Return the [X, Y] coordinate for the center point of the cell that contains the specified text.  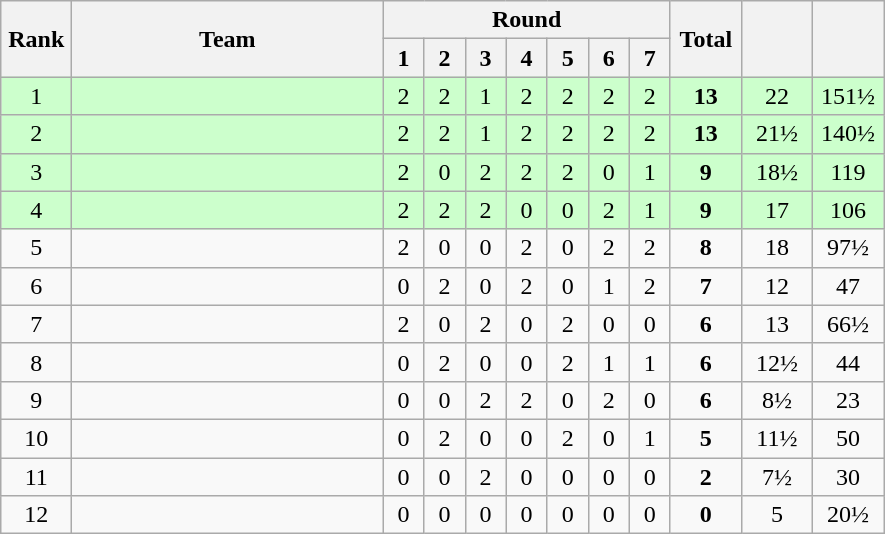
47 [848, 286]
151½ [848, 96]
Total [706, 39]
18 [776, 248]
20½ [848, 515]
50 [848, 438]
119 [848, 172]
12½ [776, 362]
23 [848, 400]
18½ [776, 172]
21½ [776, 134]
11 [36, 477]
Rank [36, 39]
66½ [848, 324]
97½ [848, 248]
Team [228, 39]
140½ [848, 134]
106 [848, 210]
7½ [776, 477]
8½ [776, 400]
10 [36, 438]
11½ [776, 438]
Round [526, 20]
44 [848, 362]
22 [776, 96]
30 [848, 477]
17 [776, 210]
